Pinpoint the cell where the given text exists, returning its [x, y] midpoint coordinate. 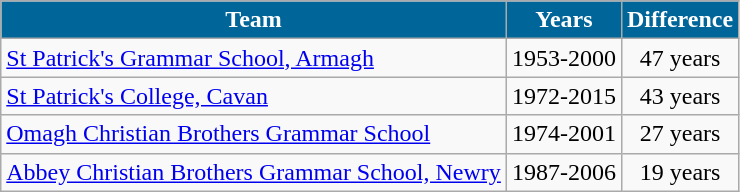
1953-2000 [564, 58]
St Patrick's College, Cavan [254, 96]
1972-2015 [564, 96]
1987-2006 [564, 172]
Team [254, 20]
47 years [680, 58]
27 years [680, 134]
St Patrick's Grammar School, Armagh [254, 58]
Years [564, 20]
1974-2001 [564, 134]
43 years [680, 96]
Abbey Christian Brothers Grammar School, Newry [254, 172]
19 years [680, 172]
Omagh Christian Brothers Grammar School [254, 134]
Difference [680, 20]
